For the text-containing cell, return its midpoint in (X, Y) coordinate format. 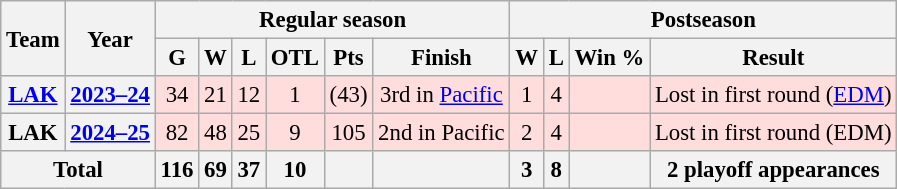
Regular season (332, 20)
2024–25 (110, 133)
21 (216, 95)
Result (774, 58)
69 (216, 170)
2 (526, 133)
8 (556, 170)
10 (296, 170)
82 (177, 133)
Finish (442, 58)
37 (248, 170)
105 (348, 133)
9 (296, 133)
2nd in Pacific (442, 133)
Pts (348, 58)
48 (216, 133)
Total (78, 170)
25 (248, 133)
2 playoff appearances (774, 170)
3 (526, 170)
Year (110, 38)
Team (33, 38)
Postseason (704, 20)
116 (177, 170)
G (177, 58)
2023–24 (110, 95)
OTL (296, 58)
34 (177, 95)
12 (248, 95)
Win % (609, 58)
3rd in Pacific (442, 95)
(43) (348, 95)
